Determine the [X, Y] coordinate at the center of the cell enclosing the given text.  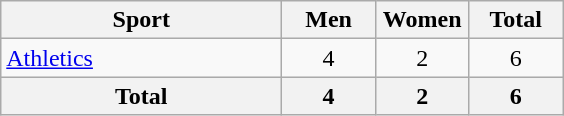
Women [422, 20]
Athletics [142, 58]
Sport [142, 20]
Men [329, 20]
